Locate the cell with the specified text and output its [x, y] center coordinate. 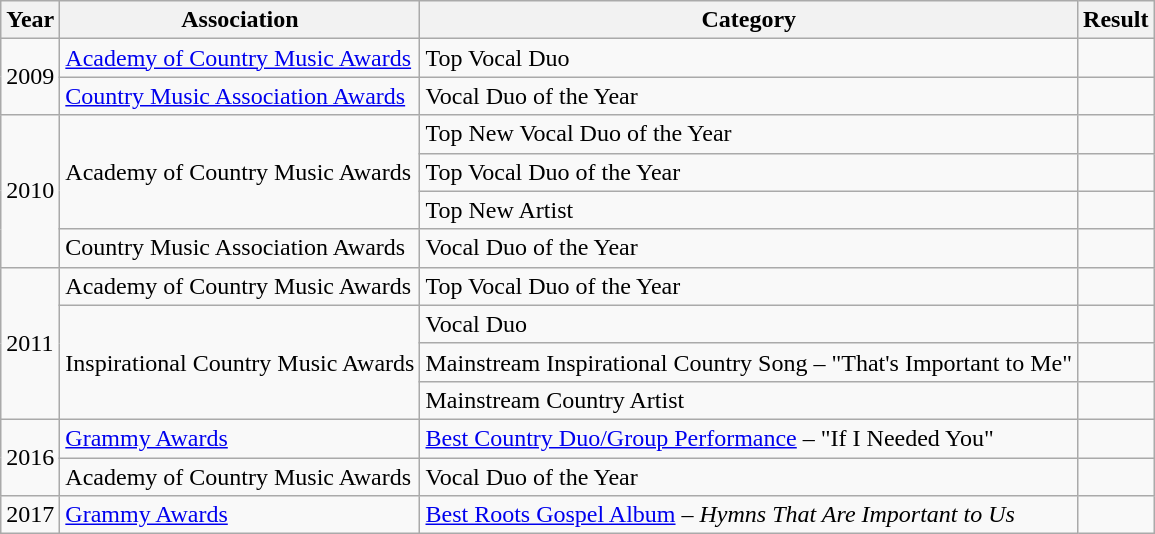
Mainstream Country Artist [749, 400]
2009 [30, 77]
2010 [30, 191]
Top Vocal Duo [749, 58]
Best Country Duo/Group Performance – "If I Needed You" [749, 438]
Top New Vocal Duo of the Year [749, 134]
Result [1116, 20]
2017 [30, 515]
Mainstream Inspirational Country Song – "That's Important to Me" [749, 362]
Best Roots Gospel Album – Hymns That Are Important to Us [749, 515]
Inspirational Country Music Awards [240, 362]
2016 [30, 457]
Top New Artist [749, 210]
2011 [30, 343]
Vocal Duo [749, 324]
Year [30, 20]
Association [240, 20]
Category [749, 20]
